Capture the cell that displays the provided text and extract its [X, Y] central coordinate. 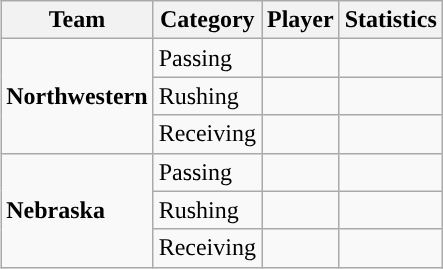
Player [301, 20]
Category [207, 20]
Team [77, 20]
Northwestern [77, 96]
Nebraska [77, 210]
Statistics [390, 20]
